Locate the cell with the specified text and output its [X, Y] center coordinate. 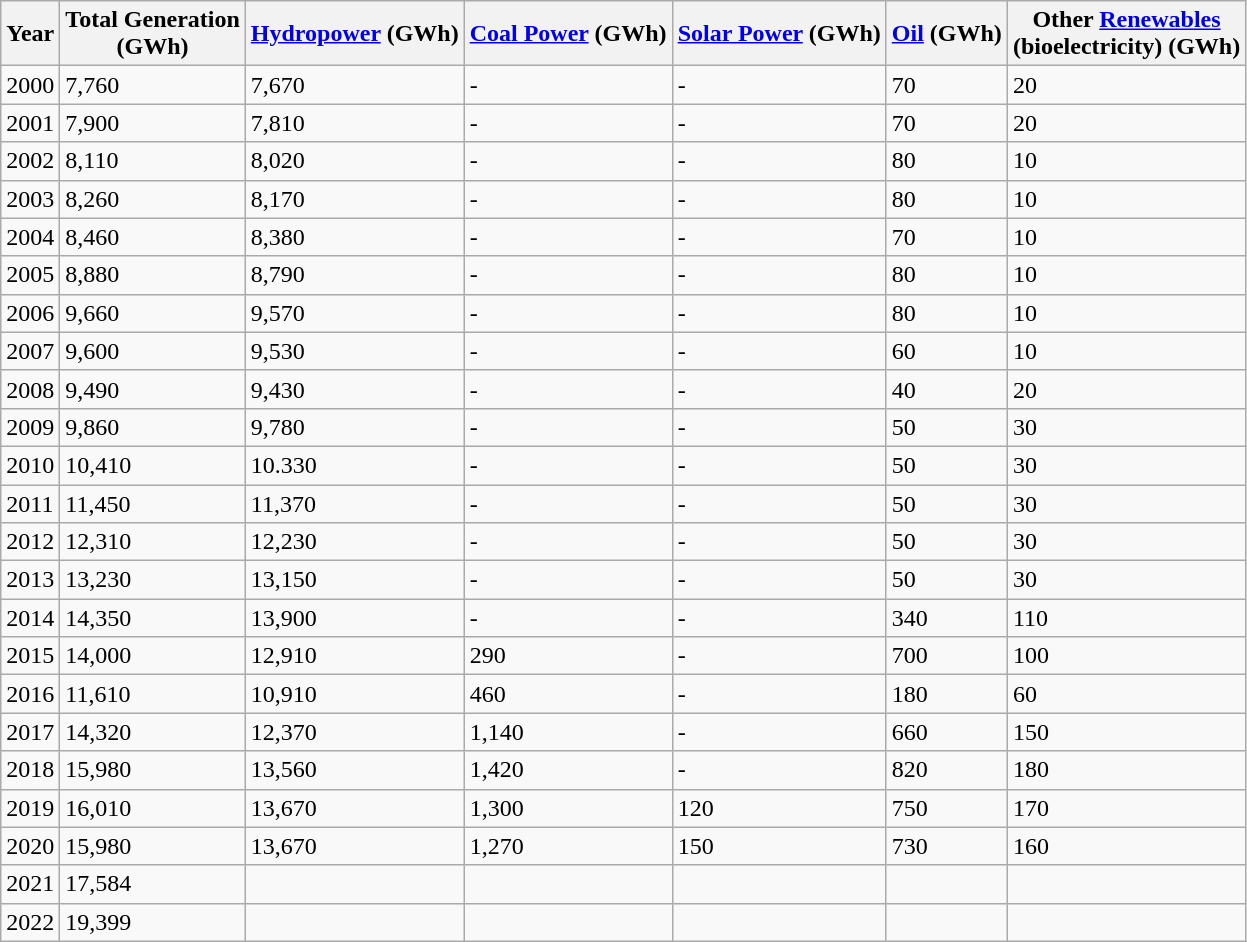
Other Renewables(bioelectricity) (GWh) [1126, 34]
9,600 [153, 351]
7,810 [354, 123]
10,910 [354, 694]
2005 [30, 275]
14,350 [153, 618]
Oil (GWh) [946, 34]
9,860 [153, 427]
7,670 [354, 85]
8,260 [153, 199]
16,010 [153, 808]
1,140 [568, 732]
11,610 [153, 694]
2014 [30, 618]
2008 [30, 389]
2021 [30, 884]
9,570 [354, 313]
2003 [30, 199]
160 [1126, 846]
110 [1126, 618]
11,450 [153, 503]
2009 [30, 427]
10,410 [153, 465]
9,430 [354, 389]
1,420 [568, 770]
340 [946, 618]
2020 [30, 846]
120 [779, 808]
19,399 [153, 922]
1,300 [568, 808]
100 [1126, 656]
9,530 [354, 351]
Solar Power (GWh) [779, 34]
2001 [30, 123]
9,660 [153, 313]
9,490 [153, 389]
7,900 [153, 123]
2015 [30, 656]
700 [946, 656]
1,270 [568, 846]
8,170 [354, 199]
8,380 [354, 237]
12,230 [354, 542]
Year [30, 34]
2007 [30, 351]
2019 [30, 808]
2011 [30, 503]
13,230 [153, 580]
8,790 [354, 275]
170 [1126, 808]
2012 [30, 542]
2013 [30, 580]
8,110 [153, 161]
14,320 [153, 732]
750 [946, 808]
8,020 [354, 161]
2002 [30, 161]
14,000 [153, 656]
2017 [30, 732]
13,560 [354, 770]
Hydropower (GWh) [354, 34]
9,780 [354, 427]
17,584 [153, 884]
12,910 [354, 656]
11,370 [354, 503]
820 [946, 770]
460 [568, 694]
7,760 [153, 85]
40 [946, 389]
2022 [30, 922]
12,370 [354, 732]
730 [946, 846]
2010 [30, 465]
8,460 [153, 237]
2000 [30, 85]
2004 [30, 237]
12,310 [153, 542]
Total Generation(GWh) [153, 34]
2018 [30, 770]
660 [946, 732]
Coal Power (GWh) [568, 34]
2016 [30, 694]
13,150 [354, 580]
290 [568, 656]
8,880 [153, 275]
13,900 [354, 618]
2006 [30, 313]
10.330 [354, 465]
